Provide the (x, y) coordinate of the cell's center where the given text is located.  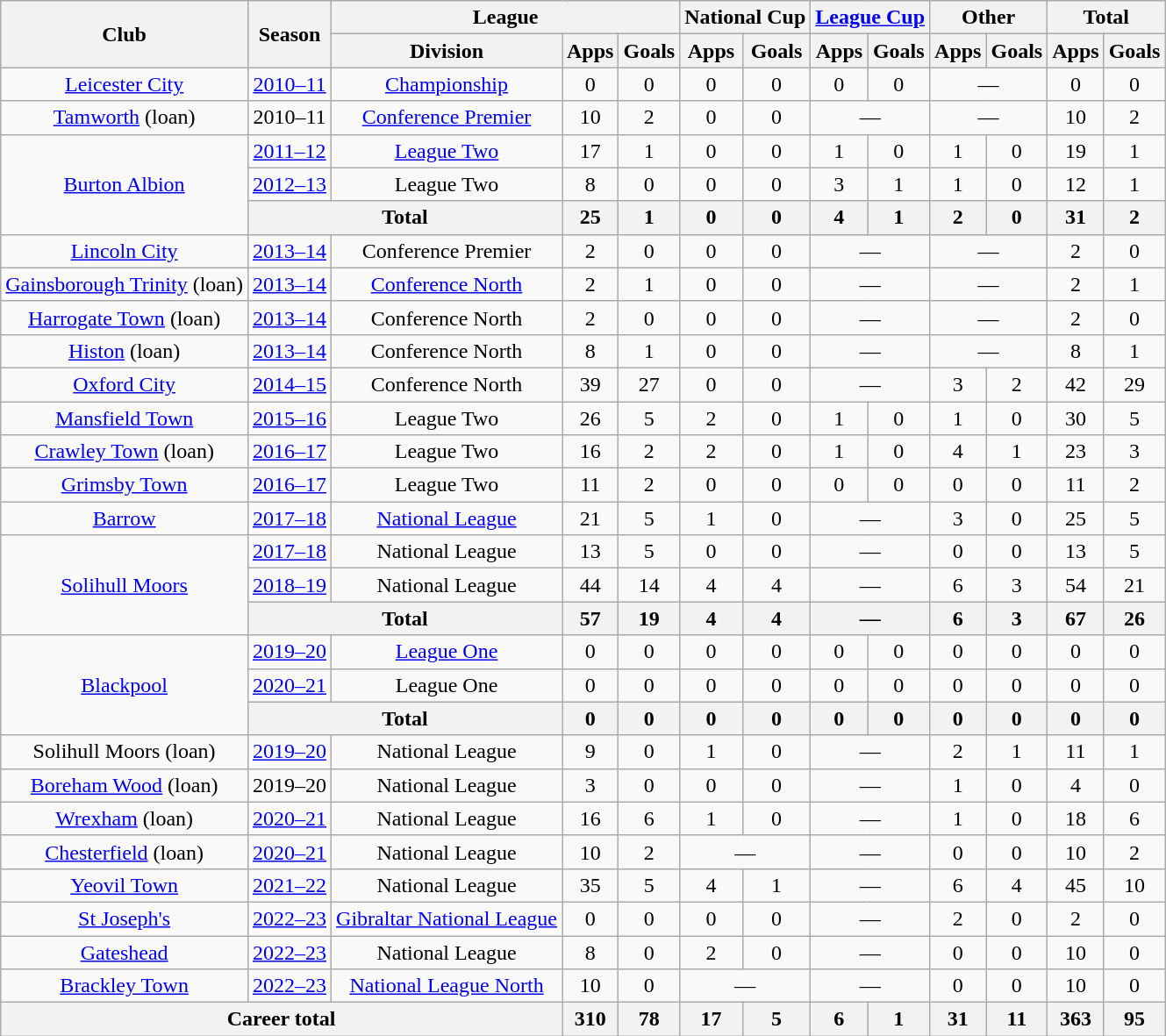
Oxford City (125, 384)
League Cup (870, 18)
Yeovil Town (125, 885)
Barrow (125, 518)
Gainsborough Trinity (loan) (125, 284)
Histon (loan) (125, 351)
Other (989, 18)
Career total (282, 1019)
Leicester City (125, 84)
14 (649, 585)
Season (290, 34)
Blackpool (125, 685)
St Joseph's (125, 918)
57 (590, 618)
League (505, 18)
Wrexham (loan) (125, 818)
Burton Albion (125, 184)
18 (1076, 818)
Crawley Town (loan) (125, 452)
310 (590, 1019)
67 (1076, 618)
2014–15 (290, 384)
9 (590, 752)
Mansfield Town (125, 418)
Solihull Moors (125, 585)
2015–16 (290, 418)
30 (1076, 418)
42 (1076, 384)
2021–22 (290, 885)
National League North (447, 986)
45 (1076, 885)
23 (1076, 452)
Brackley Town (125, 986)
Grimsby Town (125, 485)
95 (1134, 1019)
Club (125, 34)
78 (649, 1019)
Chesterfield (loan) (125, 852)
54 (1076, 585)
Gibraltar National League (447, 918)
2011–12 (290, 151)
2012–13 (290, 184)
Solihull Moors (loan) (125, 752)
Lincoln City (125, 251)
44 (590, 585)
Tamworth (loan) (125, 118)
National Cup (746, 18)
12 (1076, 184)
2018–19 (290, 585)
29 (1134, 384)
363 (1076, 1019)
Harrogate Town (loan) (125, 318)
39 (590, 384)
Boreham Wood (loan) (125, 785)
Gateshead (125, 952)
35 (590, 885)
Division (447, 51)
27 (649, 384)
Championship (447, 84)
